Pinpoint the cell where the given text exists, returning its [X, Y] midpoint coordinate. 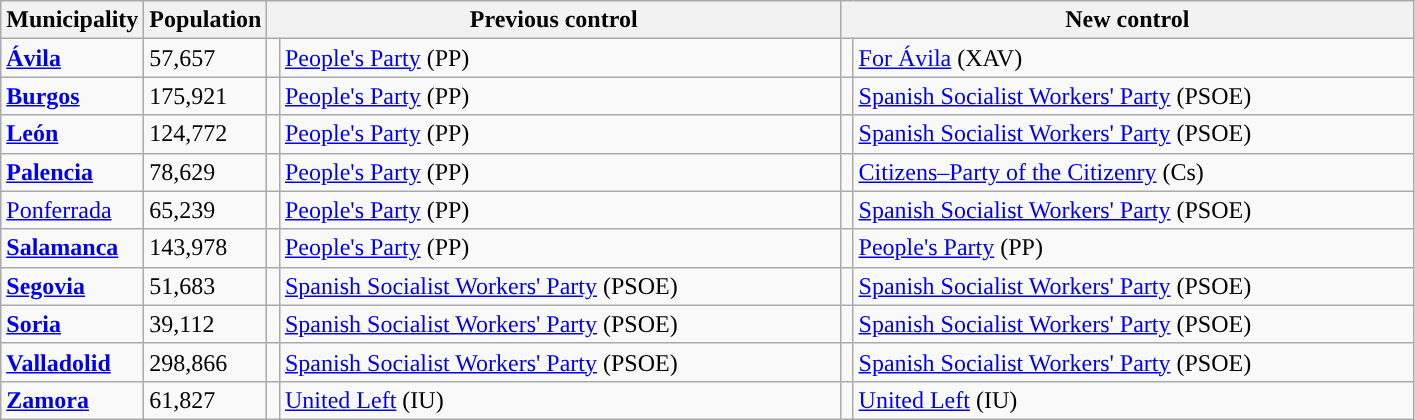
León [72, 134]
61,827 [206, 400]
Palencia [72, 172]
Previous control [554, 20]
124,772 [206, 134]
143,978 [206, 248]
298,866 [206, 362]
Ávila [72, 58]
Population [206, 20]
175,921 [206, 96]
65,239 [206, 210]
57,657 [206, 58]
Burgos [72, 96]
39,112 [206, 324]
For Ávila (XAV) [1134, 58]
Zamora [72, 400]
Citizens–Party of the Citizenry (Cs) [1134, 172]
Soria [72, 324]
Segovia [72, 286]
Valladolid [72, 362]
78,629 [206, 172]
51,683 [206, 286]
New control [1127, 20]
Ponferrada [72, 210]
Municipality [72, 20]
Salamanca [72, 248]
